Extract the (x, y) coordinate from the center of the cell holding the provided text.  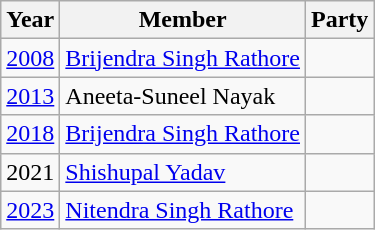
Year (30, 20)
2021 (30, 172)
2018 (30, 134)
2023 (30, 210)
Party (340, 20)
2008 (30, 58)
Aneeta-Suneel Nayak (183, 96)
Member (183, 20)
Shishupal Yadav (183, 172)
Nitendra Singh Rathore (183, 210)
2013 (30, 96)
